Determine the [X, Y] coordinate at the center of the cell enclosing the given text.  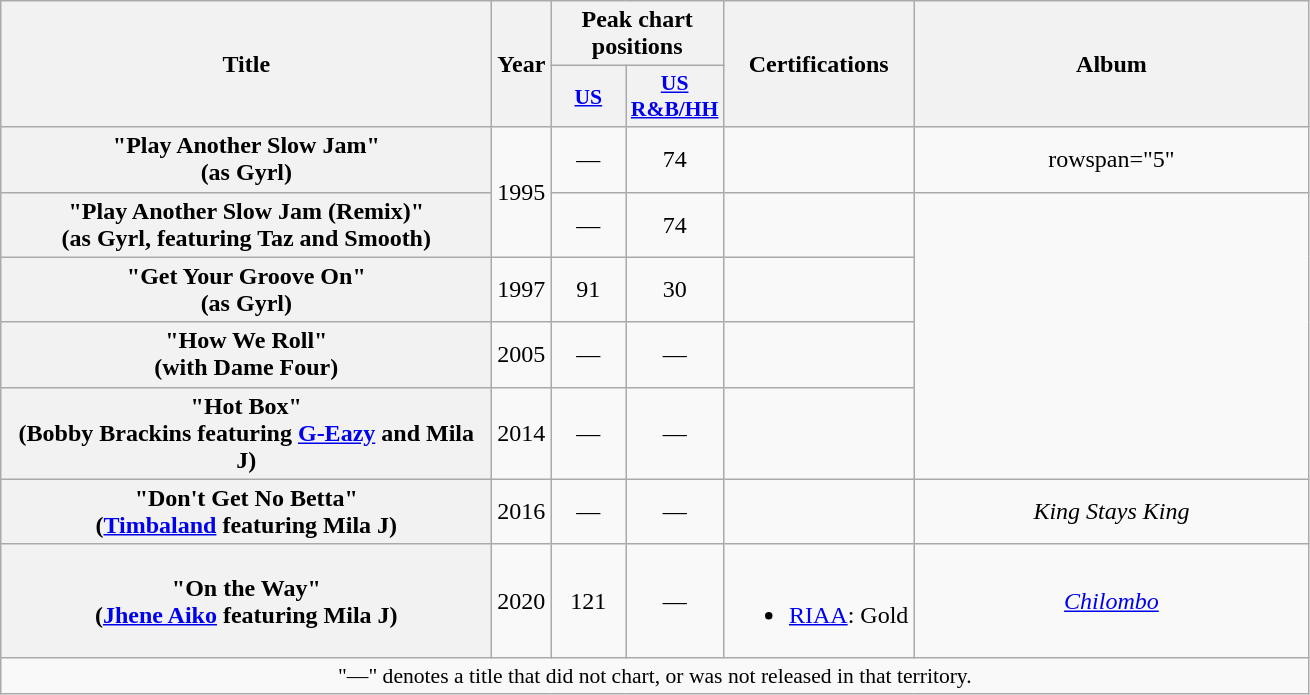
2020 [522, 600]
"Hot Box"(Bobby Brackins featuring G-Eazy and Mila J) [246, 433]
Certifications [818, 64]
"—" denotes a title that did not chart, or was not released in that territory. [655, 675]
121 [588, 600]
Title [246, 64]
US [588, 96]
30 [675, 290]
"Play Another Slow Jam"(as Gyrl) [246, 160]
"Play Another Slow Jam (Remix)"(as Gyrl, featuring Taz and Smooth) [246, 224]
"How We Roll"(with Dame Four) [246, 354]
1997 [522, 290]
91 [588, 290]
"On the Way"(Jhene Aiko featuring Mila J) [246, 600]
USR&B/HH [675, 96]
rowspan="5" [1112, 160]
Peak chart positions [638, 34]
RIAA: Gold [818, 600]
"Don't Get No Betta"(Timbaland featuring Mila J) [246, 512]
Album [1112, 64]
"Get Your Groove On"(as Gyrl) [246, 290]
Chilombo [1112, 600]
Year [522, 64]
2016 [522, 512]
2005 [522, 354]
King Stays King [1112, 512]
1995 [522, 192]
2014 [522, 433]
